Provide the [x, y] coordinate of the cell's center where the given text is located.  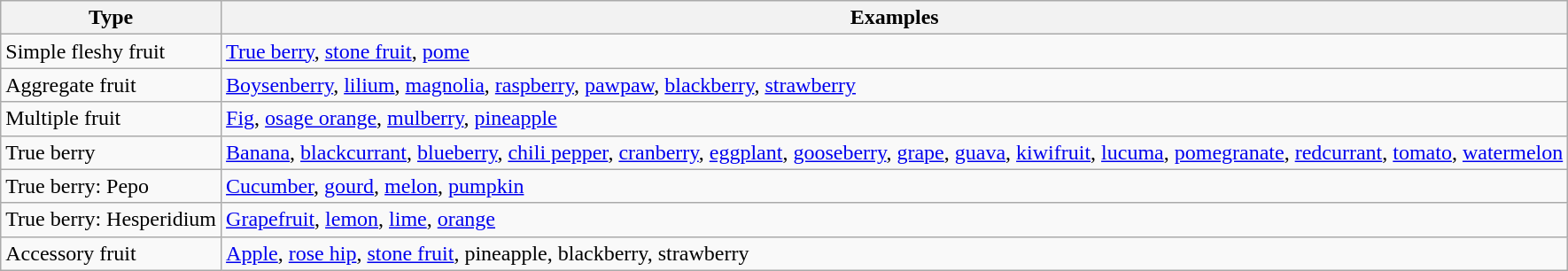
Apple, rose hip, stone fruit, pineapple, blackberry, strawberry [895, 253]
Aggregate fruit [112, 85]
Grapefruit, lemon, lime, orange [895, 220]
True berry: Hesperidium [112, 220]
True berry, stone fruit, pome [895, 51]
True berry: Pepo [112, 186]
Boysenberry, lilium, magnolia, raspberry, pawpaw, blackberry, strawberry [895, 85]
True berry [112, 152]
Cucumber, gourd, melon, pumpkin [895, 186]
Examples [895, 18]
Accessory fruit [112, 253]
Multiple fruit [112, 119]
Fig, osage orange, mulberry, pineapple [895, 119]
Simple fleshy fruit [112, 51]
Type [112, 18]
